Output the [x, y] coordinate of the center of the cell containing the given text.  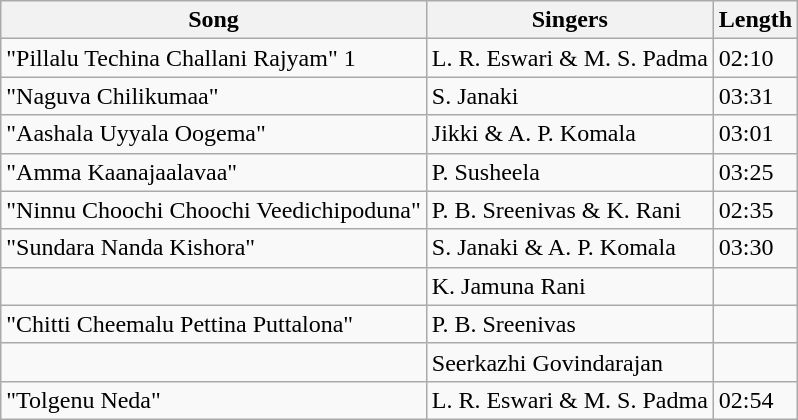
"Tolgenu Neda" [214, 400]
S. Janaki & A. P. Komala [570, 248]
S. Janaki [570, 96]
"Ninnu Choochi Choochi Veedichipoduna" [214, 210]
02:54 [755, 400]
P. Susheela [570, 172]
"Sundara Nanda Kishora" [214, 248]
P. B. Sreenivas & K. Rani [570, 210]
Seerkazhi Govindarajan [570, 362]
"Amma Kaanajaalavaa" [214, 172]
03:25 [755, 172]
02:10 [755, 58]
"Naguva Chilikumaa" [214, 96]
03:01 [755, 134]
Song [214, 20]
P. B. Sreenivas [570, 324]
03:31 [755, 96]
"Pillalu Techina Challani Rajyam" 1 [214, 58]
Jikki & A. P. Komala [570, 134]
02:35 [755, 210]
"Chitti Cheemalu Pettina Puttalona" [214, 324]
Length [755, 20]
Singers [570, 20]
K. Jamuna Rani [570, 286]
"Aashala Uyyala Oogema" [214, 134]
03:30 [755, 248]
